Find where the given text appears and provide that cell's center as [x, y] coordinate. 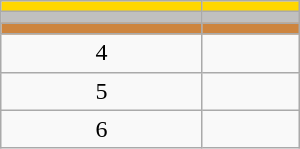
6 [102, 129]
5 [102, 91]
4 [102, 53]
